Determine the [x, y] coordinate at the center of the cell enclosing the given text.  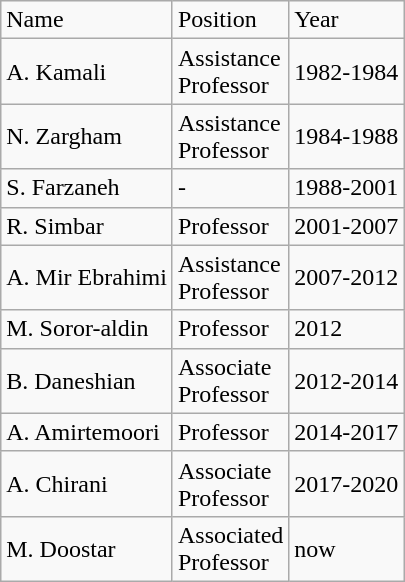
2001-2007 [346, 226]
A. Chirani [87, 484]
AssociatedProfessor [230, 548]
A. Amirtemoori [87, 432]
- [230, 188]
M. Soror-aldin [87, 329]
2012-2014 [346, 380]
now [346, 548]
A. Mir Ebrahimi [87, 278]
M. Doostar [87, 548]
1982-1984 [346, 72]
1988-2001 [346, 188]
S. Farzaneh [87, 188]
2017-2020 [346, 484]
1984-1988 [346, 136]
2014-2017 [346, 432]
Position [230, 20]
Name [87, 20]
B. Daneshian [87, 380]
A. Kamali [87, 72]
Year [346, 20]
2012 [346, 329]
2007-2012 [346, 278]
R. Simbar [87, 226]
N. Zargham [87, 136]
